Extract the [x, y] coordinate from the center of the cell holding the provided text.  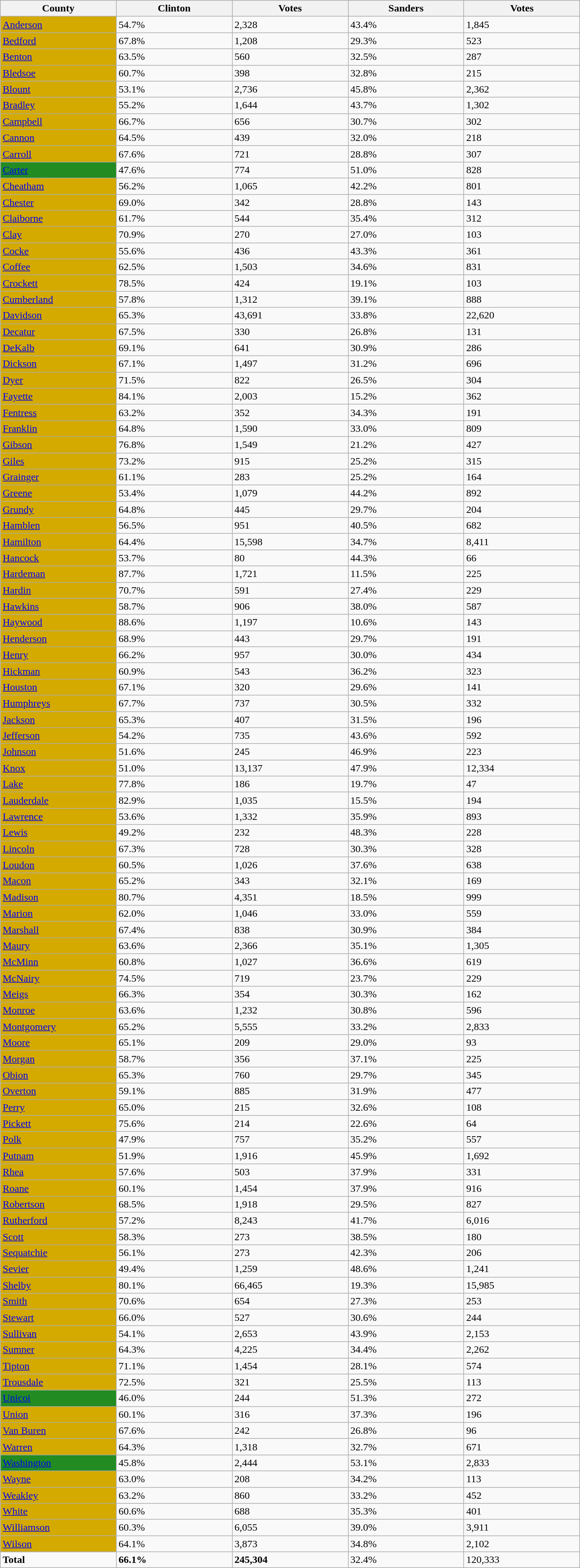
592 [522, 736]
892 [522, 493]
12,334 [522, 768]
304 [522, 380]
4,225 [290, 1350]
544 [290, 219]
Blount [59, 89]
37.1% [406, 1059]
Grundy [59, 510]
60.5% [174, 865]
204 [522, 510]
Haywood [59, 622]
361 [522, 251]
22,620 [522, 315]
1,302 [522, 105]
36.2% [406, 671]
302 [522, 121]
Cheatham [59, 186]
15.2% [406, 396]
760 [290, 1075]
72.5% [174, 1382]
49.2% [174, 833]
60.7% [174, 73]
682 [522, 526]
232 [290, 833]
Macon [59, 881]
21.2% [406, 445]
Cumberland [59, 299]
39.1% [406, 299]
Loudon [59, 865]
Stewart [59, 1317]
33.8% [406, 315]
Morgan [59, 1059]
Cocke [59, 251]
999 [522, 897]
54.2% [174, 736]
Johnson [59, 752]
120,333 [522, 1560]
Bradley [59, 105]
2,153 [522, 1334]
66 [522, 558]
42.3% [406, 1253]
209 [290, 1043]
57.6% [174, 1172]
638 [522, 865]
55.6% [174, 251]
87.7% [174, 574]
Marshall [59, 929]
Fayette [59, 396]
8,411 [522, 542]
67.5% [174, 332]
Hancock [59, 558]
Madison [59, 897]
Benton [59, 57]
735 [290, 736]
6,055 [290, 1528]
71.5% [174, 380]
58.3% [174, 1237]
831 [522, 267]
1,918 [290, 1204]
1,259 [290, 1269]
51.6% [174, 752]
218 [522, 138]
Obion [59, 1075]
434 [522, 655]
35.3% [406, 1512]
32.6% [406, 1107]
888 [522, 299]
66.1% [174, 1560]
59.1% [174, 1091]
108 [522, 1107]
737 [290, 703]
141 [522, 687]
32.4% [406, 1560]
31.9% [406, 1091]
915 [290, 461]
69.0% [174, 203]
Hickman [59, 671]
Lake [59, 784]
6,016 [522, 1220]
80.1% [174, 1285]
328 [522, 849]
Bedford [59, 41]
352 [290, 412]
1,332 [290, 816]
2,653 [290, 1334]
1,026 [290, 865]
15,985 [522, 1285]
32.1% [406, 881]
43.6% [406, 736]
Franklin [59, 428]
34.6% [406, 267]
67.4% [174, 929]
2,003 [290, 396]
671 [522, 1447]
Giles [59, 461]
Lauderdale [59, 800]
827 [522, 1204]
Wilson [59, 1544]
774 [290, 170]
596 [522, 1011]
Meigs [59, 994]
828 [522, 170]
Henry [59, 655]
559 [522, 913]
860 [290, 1495]
18.5% [406, 897]
Moore [59, 1043]
Pickett [59, 1123]
44.2% [406, 493]
362 [522, 396]
Gibson [59, 445]
Sequatchie [59, 1253]
272 [522, 1398]
66.7% [174, 121]
68.5% [174, 1204]
30.5% [406, 703]
15.5% [406, 800]
1,027 [290, 962]
342 [290, 203]
43,691 [290, 315]
37.6% [406, 865]
Dickson [59, 364]
29.3% [406, 41]
Lewis [59, 833]
Weakley [59, 1495]
1,079 [290, 493]
838 [290, 929]
Anderson [59, 25]
84.1% [174, 396]
Shelby [59, 1285]
38.0% [406, 606]
443 [290, 639]
1,197 [290, 622]
1,549 [290, 445]
29.6% [406, 687]
885 [290, 1091]
41.7% [406, 1220]
36.6% [406, 962]
67.8% [174, 41]
3,911 [522, 1528]
Total [59, 1560]
McNairy [59, 978]
Sullivan [59, 1334]
180 [522, 1237]
49.4% [174, 1269]
527 [290, 1317]
343 [290, 881]
75.6% [174, 1123]
2,444 [290, 1463]
64.4% [174, 542]
1,590 [290, 428]
560 [290, 57]
477 [522, 1091]
424 [290, 283]
Dyer [59, 380]
Lincoln [59, 849]
452 [522, 1495]
Decatur [59, 332]
Montgomery [59, 1027]
Wayne [59, 1479]
54.7% [174, 25]
Clay [59, 235]
29.0% [406, 1043]
728 [290, 849]
Hardeman [59, 574]
19.3% [406, 1285]
Scott [59, 1237]
Unicoi [59, 1398]
39.0% [406, 1528]
331 [522, 1172]
73.2% [174, 461]
169 [522, 881]
1,065 [290, 186]
1,916 [290, 1156]
35.2% [406, 1140]
70.6% [174, 1301]
131 [522, 332]
32.0% [406, 138]
57.8% [174, 299]
906 [290, 606]
10.6% [406, 622]
64 [522, 1123]
65.1% [174, 1043]
31.2% [406, 364]
893 [522, 816]
5,555 [290, 1027]
96 [522, 1430]
1,692 [522, 1156]
320 [290, 687]
25.5% [406, 1382]
Union [59, 1414]
1,497 [290, 364]
3,873 [290, 1544]
332 [522, 703]
30.7% [406, 121]
Crockett [59, 283]
61.1% [174, 477]
80.7% [174, 897]
1,312 [290, 299]
35.9% [406, 816]
57.2% [174, 1220]
46.9% [406, 752]
26.5% [406, 380]
Williamson [59, 1528]
Jackson [59, 720]
71.1% [174, 1366]
Rhea [59, 1172]
51.3% [406, 1398]
63.0% [174, 1479]
2,102 [522, 1544]
2,362 [522, 89]
64.1% [174, 1544]
8,243 [290, 1220]
Cannon [59, 138]
1,644 [290, 105]
McMinn [59, 962]
Davidson [59, 315]
46.0% [174, 1398]
56.1% [174, 1253]
253 [522, 1301]
345 [522, 1075]
Sanders [406, 8]
1,503 [290, 267]
1,845 [522, 25]
Marion [59, 913]
County [59, 8]
32.5% [406, 57]
28.1% [406, 1366]
19.7% [406, 784]
270 [290, 235]
822 [290, 380]
27.4% [406, 590]
Overton [59, 1091]
15,598 [290, 542]
407 [290, 720]
354 [290, 994]
1,208 [290, 41]
Houston [59, 687]
Chester [59, 203]
Humphreys [59, 703]
427 [522, 445]
34.7% [406, 542]
93 [522, 1043]
53.4% [174, 493]
66.3% [174, 994]
23.7% [406, 978]
286 [522, 348]
Knox [59, 768]
384 [522, 929]
619 [522, 962]
208 [290, 1479]
Grainger [59, 477]
42.2% [406, 186]
74.5% [174, 978]
Roane [59, 1188]
315 [522, 461]
40.5% [406, 526]
34.4% [406, 1350]
641 [290, 348]
1,318 [290, 1447]
401 [522, 1512]
1,046 [290, 913]
436 [290, 251]
330 [290, 332]
Carroll [59, 154]
11.5% [406, 574]
245 [290, 752]
809 [522, 428]
2,328 [290, 25]
62.5% [174, 267]
53.6% [174, 816]
Van Buren [59, 1430]
398 [290, 73]
Claiborne [59, 219]
587 [522, 606]
164 [522, 477]
757 [290, 1140]
1,721 [290, 574]
1,035 [290, 800]
77.8% [174, 784]
32.7% [406, 1447]
70.9% [174, 235]
34.2% [406, 1479]
Hamilton [59, 542]
27.0% [406, 235]
Hawkins [59, 606]
312 [522, 219]
Carter [59, 170]
69.1% [174, 348]
48.6% [406, 1269]
543 [290, 671]
67.7% [174, 703]
206 [522, 1253]
223 [522, 752]
88.6% [174, 622]
Sumner [59, 1350]
Robertson [59, 1204]
62.0% [174, 913]
951 [290, 526]
66.0% [174, 1317]
78.5% [174, 283]
66,465 [290, 1285]
68.9% [174, 639]
Bledsoe [59, 73]
574 [522, 1366]
654 [290, 1301]
688 [290, 1512]
Hardin [59, 590]
Rutherford [59, 1220]
51.9% [174, 1156]
1,232 [290, 1011]
35.4% [406, 219]
Tipton [59, 1366]
557 [522, 1140]
Coffee [59, 267]
32.8% [406, 73]
60.8% [174, 962]
29.5% [406, 1204]
Fentress [59, 412]
60.3% [174, 1528]
503 [290, 1172]
356 [290, 1059]
Maury [59, 946]
Campbell [59, 121]
287 [522, 57]
214 [290, 1123]
2,262 [522, 1350]
719 [290, 978]
60.6% [174, 1512]
DeKalb [59, 348]
186 [290, 784]
80 [290, 558]
801 [522, 186]
30.8% [406, 1011]
Jefferson [59, 736]
45.9% [406, 1156]
162 [522, 994]
Clinton [174, 8]
34.3% [406, 412]
37.3% [406, 1414]
27.3% [406, 1301]
4,351 [290, 897]
957 [290, 655]
65.0% [174, 1107]
Polk [59, 1140]
283 [290, 477]
43.3% [406, 251]
Monroe [59, 1011]
61.7% [174, 219]
2,366 [290, 946]
Warren [59, 1447]
228 [522, 833]
47.6% [174, 170]
53.7% [174, 558]
916 [522, 1188]
445 [290, 510]
43.7% [406, 105]
194 [522, 800]
523 [522, 41]
2,736 [290, 89]
44.3% [406, 558]
Henderson [59, 639]
82.9% [174, 800]
38.5% [406, 1237]
656 [290, 121]
316 [290, 1414]
66.2% [174, 655]
1,241 [522, 1269]
64.5% [174, 138]
34.8% [406, 1544]
Hamblen [59, 526]
721 [290, 154]
242 [290, 1430]
Sevier [59, 1269]
Washington [59, 1463]
67.3% [174, 849]
19.1% [406, 283]
1,305 [522, 946]
13,137 [290, 768]
43.4% [406, 25]
60.9% [174, 671]
48.3% [406, 833]
55.2% [174, 105]
47 [522, 784]
30.6% [406, 1317]
245,304 [290, 1560]
Lawrence [59, 816]
70.7% [174, 590]
591 [290, 590]
56.2% [174, 186]
Trousdale [59, 1382]
35.1% [406, 946]
30.0% [406, 655]
31.5% [406, 720]
63.5% [174, 57]
43.9% [406, 1334]
696 [522, 364]
Perry [59, 1107]
White [59, 1512]
323 [522, 671]
22.6% [406, 1123]
Putnam [59, 1156]
307 [522, 154]
56.5% [174, 526]
76.8% [174, 445]
Smith [59, 1301]
321 [290, 1382]
Greene [59, 493]
54.1% [174, 1334]
439 [290, 138]
